Return the [x, y] coordinate for the center point of the cell that contains the specified text.  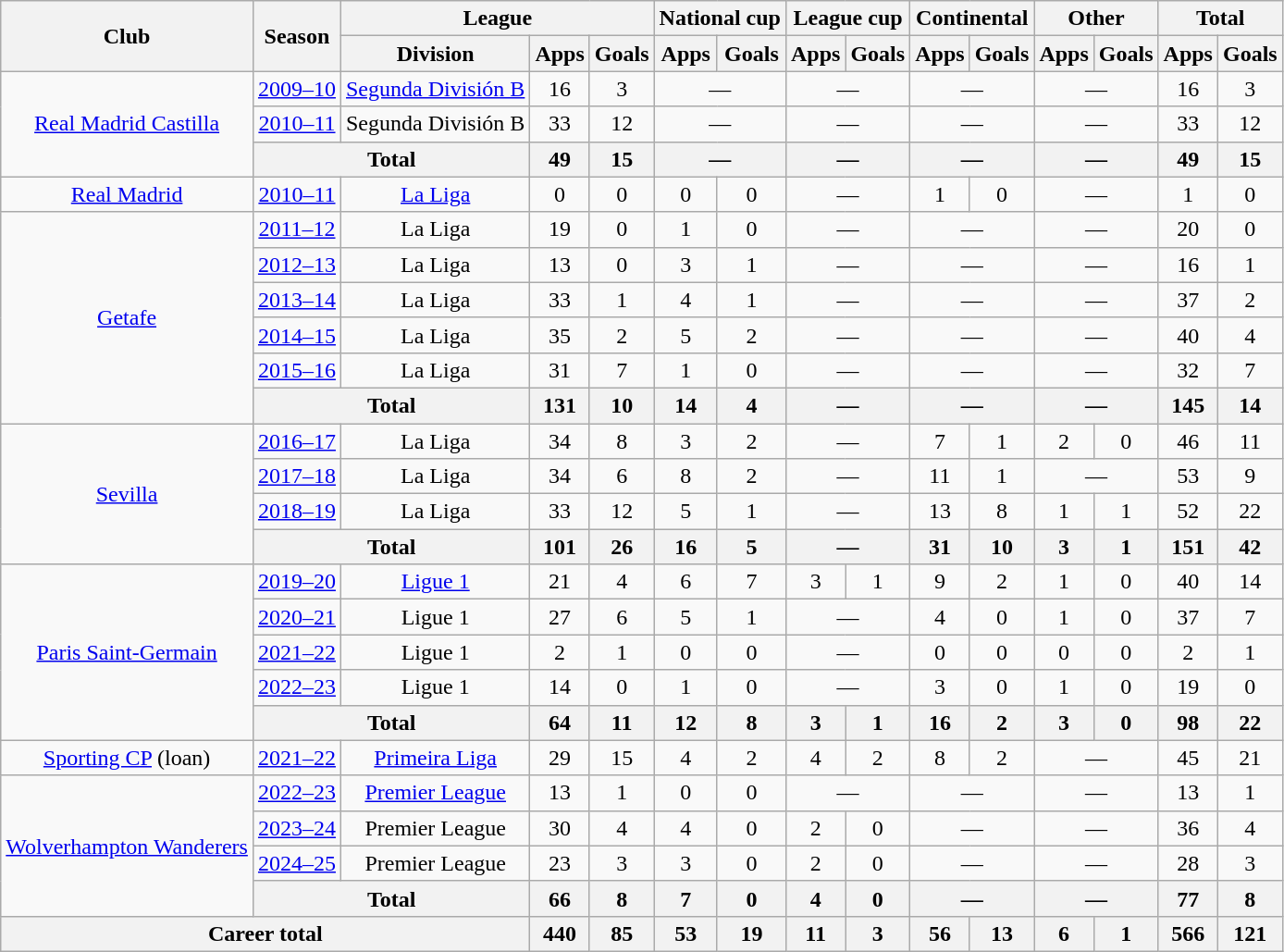
121 [1250, 933]
101 [560, 547]
77 [1188, 898]
2019–20 [296, 582]
Paris Saint-Germain [128, 652]
28 [1188, 863]
98 [1188, 723]
64 [560, 723]
League [498, 19]
Real Madrid [128, 194]
30 [560, 828]
32 [1188, 370]
27 [560, 617]
23 [560, 863]
2020–21 [296, 617]
Sporting CP (loan) [128, 758]
2023–24 [296, 828]
2024–25 [296, 863]
Other [1096, 19]
Primeira Liga [435, 758]
20 [1188, 229]
2011–12 [296, 229]
2015–16 [296, 370]
2012–13 [296, 265]
2013–14 [296, 300]
45 [1188, 758]
Continental [972, 19]
Getafe [128, 317]
145 [1188, 405]
National cup [720, 19]
35 [560, 335]
Career total [265, 933]
52 [1188, 512]
131 [560, 405]
29 [560, 758]
Division [435, 54]
66 [560, 898]
440 [560, 933]
46 [1188, 441]
2009–10 [296, 89]
26 [622, 547]
2014–15 [296, 335]
2017–18 [296, 476]
85 [622, 933]
Real Madrid Castilla [128, 124]
36 [1188, 828]
Wolverhampton Wanderers [128, 846]
Season [296, 36]
42 [1250, 547]
Sevilla [128, 494]
151 [1188, 547]
League cup [847, 19]
566 [1188, 933]
56 [940, 933]
2018–19 [296, 512]
2016–17 [296, 441]
Club [128, 36]
